Scan for the cell matching the given text and deliver its [x, y] coordinate at center. 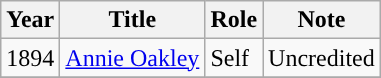
Title [132, 20]
Annie Oakley [132, 58]
Self [234, 58]
1894 [30, 58]
Year [30, 20]
Uncredited [322, 58]
Role [234, 20]
Note [322, 20]
